Determine the (x, y) coordinate at the center of the cell enclosing the given text.  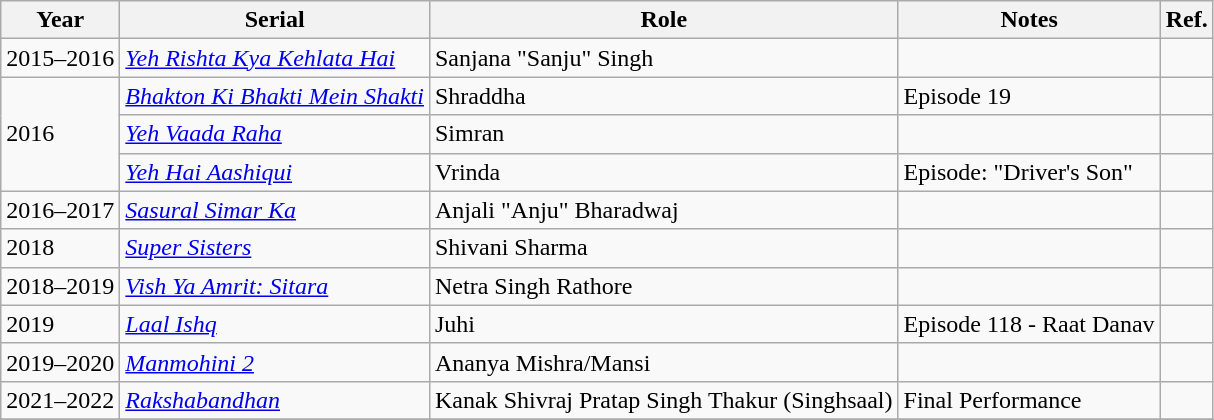
Juhi (664, 324)
Shraddha (664, 96)
Bhakton Ki Bhakti Mein Shakti (275, 96)
Final Performance (1029, 400)
Yeh Rishta Kya Kehlata Hai (275, 58)
2016 (60, 134)
Laal Ishq (275, 324)
2018–2019 (60, 286)
Ananya Mishra/Mansi (664, 362)
Vish Ya Amrit: Sitara (275, 286)
Manmohini 2 (275, 362)
2019–2020 (60, 362)
2018 (60, 248)
Vrinda (664, 172)
Episode 19 (1029, 96)
Sanjana "Sanju" Singh (664, 58)
Anjali "Anju" Bharadwaj (664, 210)
Netra Singh Rathore (664, 286)
2016–2017 (60, 210)
Ref. (1186, 20)
Year (60, 20)
Shivani Sharma (664, 248)
Serial (275, 20)
2019 (60, 324)
Rakshabandhan (275, 400)
Kanak Shivraj Pratap Singh Thakur (Singhsaal) (664, 400)
Notes (1029, 20)
Super Sisters (275, 248)
Simran (664, 134)
Episode: "Driver's Son" (1029, 172)
Sasural Simar Ka (275, 210)
Role (664, 20)
Yeh Vaada Raha (275, 134)
Yeh Hai Aashiqui (275, 172)
Episode 118 - Raat Danav (1029, 324)
2015–2016 (60, 58)
2021–2022 (60, 400)
